For the text-containing cell, return its midpoint in [x, y] coordinate format. 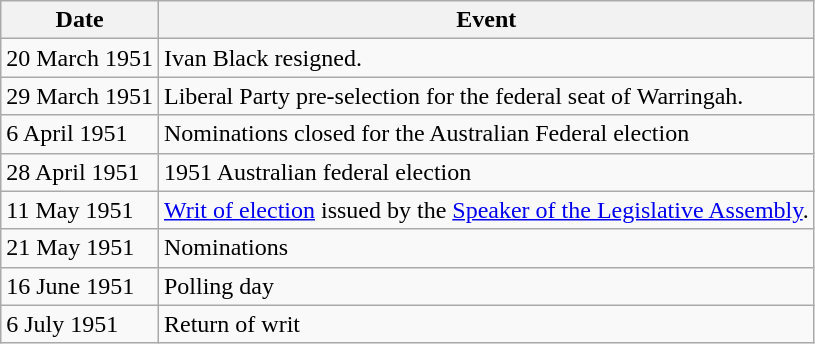
11 May 1951 [80, 210]
21 May 1951 [80, 248]
Ivan Black resigned. [486, 58]
Return of writ [486, 324]
Polling day [486, 286]
20 March 1951 [80, 58]
16 June 1951 [80, 286]
28 April 1951 [80, 172]
Nominations closed for the Australian Federal election [486, 134]
6 April 1951 [80, 134]
Liberal Party pre-selection for the federal seat of Warringah. [486, 96]
Writ of election issued by the Speaker of the Legislative Assembly. [486, 210]
Nominations [486, 248]
Event [486, 20]
1951 Australian federal election [486, 172]
29 March 1951 [80, 96]
6 July 1951 [80, 324]
Date [80, 20]
